From the cell containing the given text, extract its center point as (X, Y) coordinate. 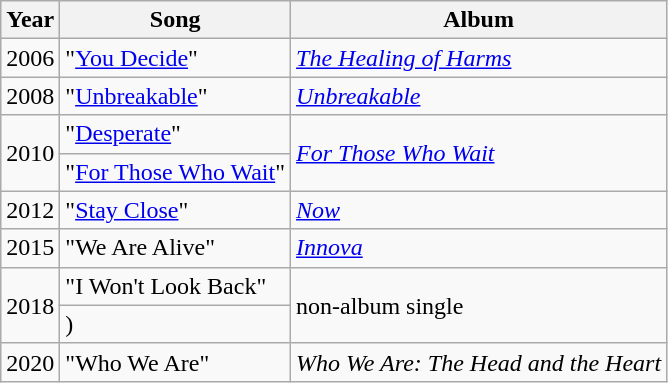
"You Decide" (176, 58)
Year (30, 20)
"Unbreakable" (176, 96)
2010 (30, 153)
Song (176, 20)
Album (479, 20)
"Stay Close" (176, 210)
non-album single (479, 305)
Unbreakable (479, 96)
Who We Are: The Head and the Heart (479, 362)
"I Won't Look Back" (176, 286)
2020 (30, 362)
2006 (30, 58)
"Desperate" (176, 134)
"We Are Alive" (176, 248)
2018 (30, 305)
The Healing of Harms (479, 58)
Innova (479, 248)
"Who We Are" (176, 362)
2012 (30, 210)
2015 (30, 248)
"For Those Who Wait" (176, 172)
For Those Who Wait (479, 153)
) (176, 324)
Now (479, 210)
2008 (30, 96)
